Locate the cell with the specified text and output its [X, Y] center coordinate. 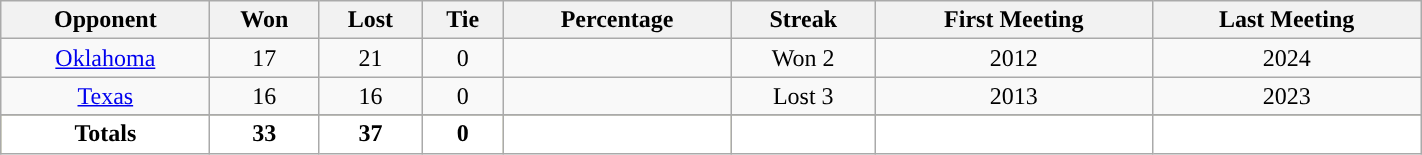
Tie [462, 20]
Streak [804, 20]
33 [264, 134]
Texas [106, 96]
Opponent [106, 20]
17 [264, 58]
2013 [1014, 96]
2023 [1286, 96]
Percentage [617, 20]
37 [371, 134]
21 [371, 58]
Oklahoma [106, 58]
Lost 3 [804, 96]
First Meeting [1014, 20]
Lost [371, 20]
Won 2 [804, 58]
2012 [1014, 58]
2024 [1286, 58]
Last Meeting [1286, 20]
Won [264, 20]
Totals [106, 134]
